Search for the cell housing the specified text and yield its [X, Y] center coordinate. 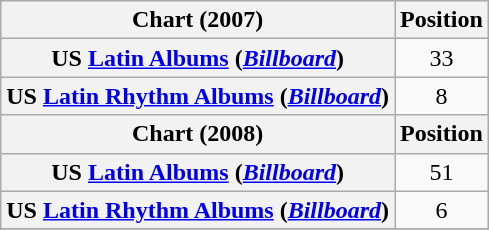
Chart (2007) [198, 20]
8 [442, 96]
51 [442, 172]
Chart (2008) [198, 134]
6 [442, 210]
33 [442, 58]
